Locate the cell with the specified text and output its [X, Y] center coordinate. 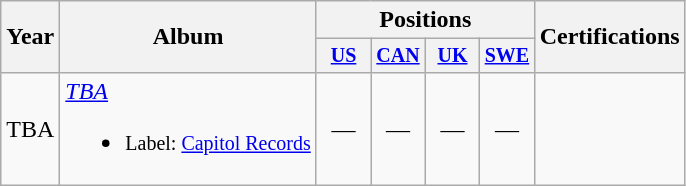
Year [30, 37]
US [343, 56]
SWE [507, 56]
TBA [30, 128]
Album [188, 37]
TBALabel: Capitol Records [188, 128]
Positions [425, 20]
CAN [398, 56]
UK [452, 56]
Certifications [610, 37]
